Scan for the cell matching the given text and deliver its (x, y) coordinate at center. 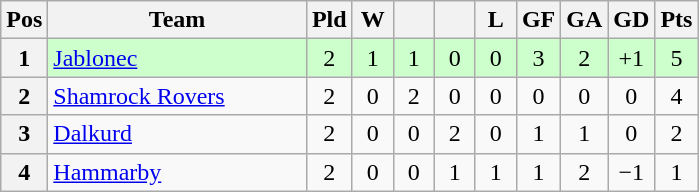
Pos (24, 20)
Shamrock Rovers (178, 96)
Jablonec (178, 58)
GD (632, 20)
Dalkurd (178, 134)
Pld (329, 20)
−1 (632, 172)
GF (538, 20)
GA (584, 20)
5 (676, 58)
W (372, 20)
Pts (676, 20)
Hammarby (178, 172)
Team (178, 20)
L (496, 20)
+1 (632, 58)
